Capture the cell that displays the provided text and extract its [x, y] central coordinate. 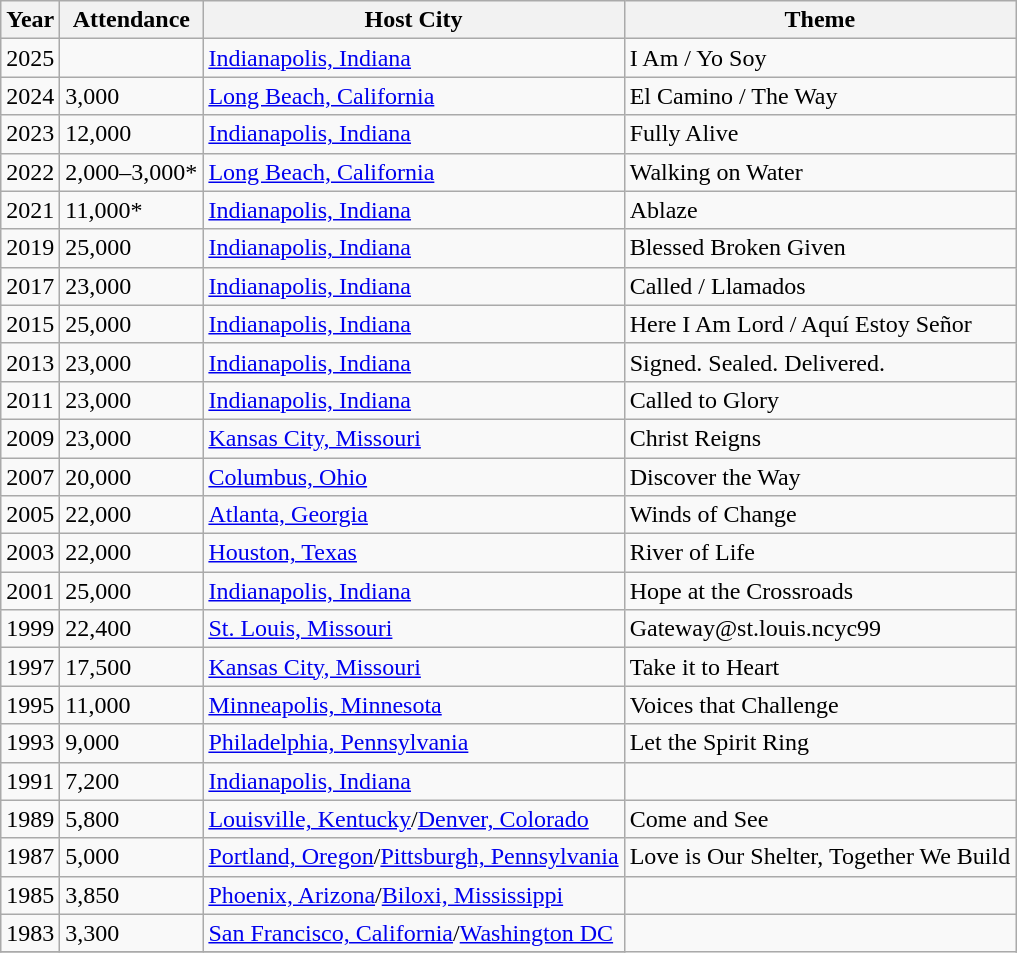
20,000 [132, 477]
1983 [30, 933]
Hope at the Crossroads [820, 591]
3,850 [132, 895]
Called / Llamados [820, 286]
1985 [30, 895]
2015 [30, 324]
Winds of Change [820, 515]
Discover the Way [820, 477]
Columbus, Ohio [414, 477]
Host City [414, 20]
2024 [30, 96]
2021 [30, 210]
I Am / Yo Soy [820, 58]
1989 [30, 819]
2001 [30, 591]
2007 [30, 477]
Blessed Broken Given [820, 248]
3,000 [132, 96]
Called to Glory [820, 400]
5,800 [132, 819]
Attendance [132, 20]
22,400 [132, 629]
9,000 [132, 743]
Ablaze [820, 210]
Come and See [820, 819]
2023 [30, 134]
2003 [30, 553]
Fully Alive [820, 134]
17,500 [132, 667]
1997 [30, 667]
Voices that Challenge [820, 705]
5,000 [132, 857]
Year [30, 20]
Christ Reigns [820, 438]
Take it to Heart [820, 667]
2,000–3,000* [132, 172]
2025 [30, 58]
2005 [30, 515]
1991 [30, 781]
2009 [30, 438]
Here I Am Lord / Aquí Estoy Señor [820, 324]
2011 [30, 400]
1999 [30, 629]
12,000 [132, 134]
St. Louis, Missouri [414, 629]
7,200 [132, 781]
1987 [30, 857]
1995 [30, 705]
Theme [820, 20]
Gateway@st.louis.ncyc99 [820, 629]
1993 [30, 743]
River of Life [820, 553]
Love is Our Shelter, Together We Build [820, 857]
Signed. Sealed. Delivered. [820, 362]
Louisville, Kentucky/Denver, Colorado [414, 819]
Minneapolis, Minnesota [414, 705]
11,000* [132, 210]
Portland, Oregon/Pittsburgh, Pennsylvania [414, 857]
2017 [30, 286]
2022 [30, 172]
Walking on Water [820, 172]
2019 [30, 248]
Houston, Texas [414, 553]
3,300 [132, 933]
2013 [30, 362]
Let the Spirit Ring [820, 743]
San Francisco, California/Washington DC [414, 933]
Philadelphia, Pennsylvania [414, 743]
Atlanta, Georgia [414, 515]
El Camino / The Way [820, 96]
11,000 [132, 705]
Phoenix, Arizona/Biloxi, Mississippi [414, 895]
